Locate the cell with the specified text and output its [X, Y] center coordinate. 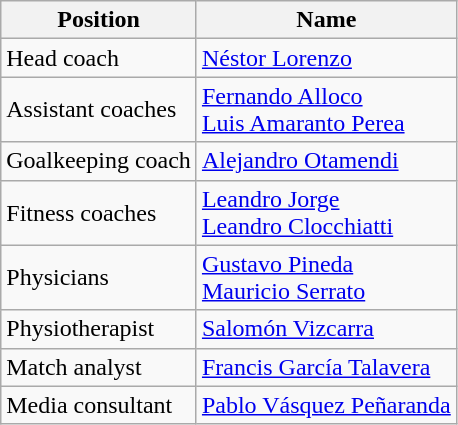
Media consultant [99, 405]
Match analyst [99, 367]
Francis García Talavera [326, 367]
Physicians [99, 278]
Pablo Vásquez Peñaranda [326, 405]
Position [99, 20]
Leandro Jorge Leandro Clocchiatti [326, 212]
Name [326, 20]
Fernando Alloco Luis Amaranto Perea [326, 110]
Physiotherapist [99, 329]
Néstor Lorenzo [326, 58]
Goalkeeping coach [99, 161]
Assistant coaches [99, 110]
Fitness coaches [99, 212]
Head coach [99, 58]
Alejandro Otamendi [326, 161]
Gustavo Pineda Mauricio Serrato [326, 278]
Salomón Vizcarra [326, 329]
